Find where the given text appears and provide that cell's center as (X, Y) coordinate. 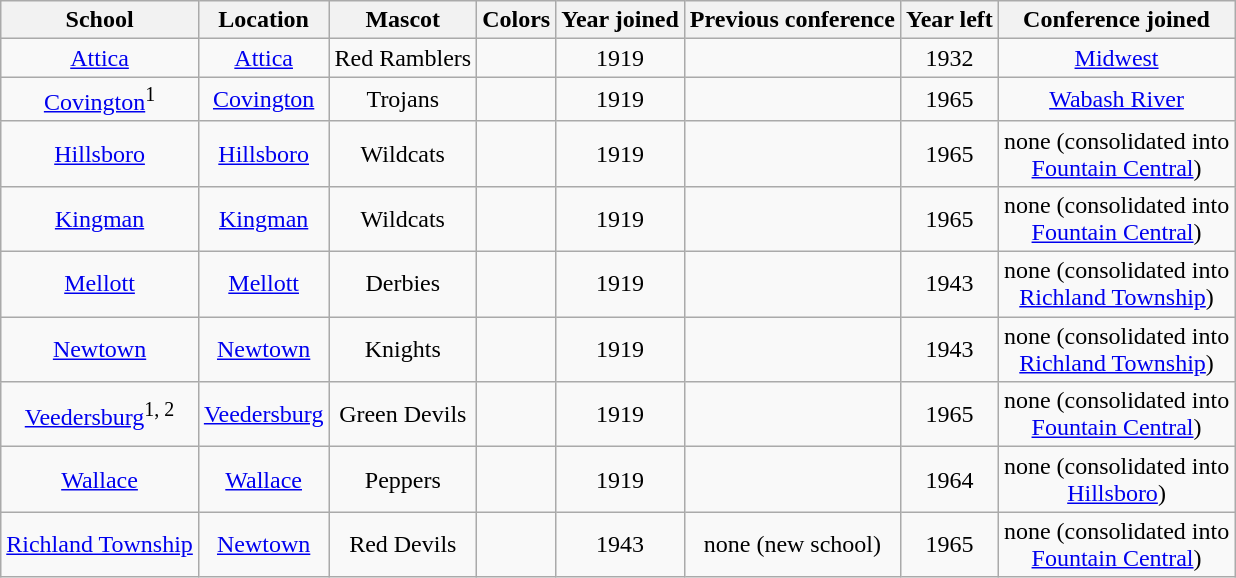
Year left (949, 20)
1964 (949, 480)
Veedersburg (264, 414)
Year joined (620, 20)
Wabash River (1116, 100)
Colors (516, 20)
Conference joined (1116, 20)
none (consolidated intoHillsboro) (1116, 480)
Green Devils (403, 414)
1932 (949, 58)
Covington1 (100, 100)
Knights (403, 350)
Previous conference (792, 20)
Covington (264, 100)
Derbies (403, 284)
Veedersburg1, 2 (100, 414)
Mascot (403, 20)
Richland Township (100, 544)
Peppers (403, 480)
School (100, 20)
Midwest (1116, 58)
Red Ramblers (403, 58)
none (new school) (792, 544)
Location (264, 20)
Trojans (403, 100)
Red Devils (403, 544)
